Locate the cell with the specified text and output its [X, Y] center coordinate. 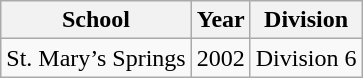
Division 6 [306, 58]
School [96, 20]
Year [220, 20]
St. Mary’s Springs [96, 58]
2002 [220, 58]
Division [306, 20]
